For the text-containing cell, return its midpoint in (x, y) coordinate format. 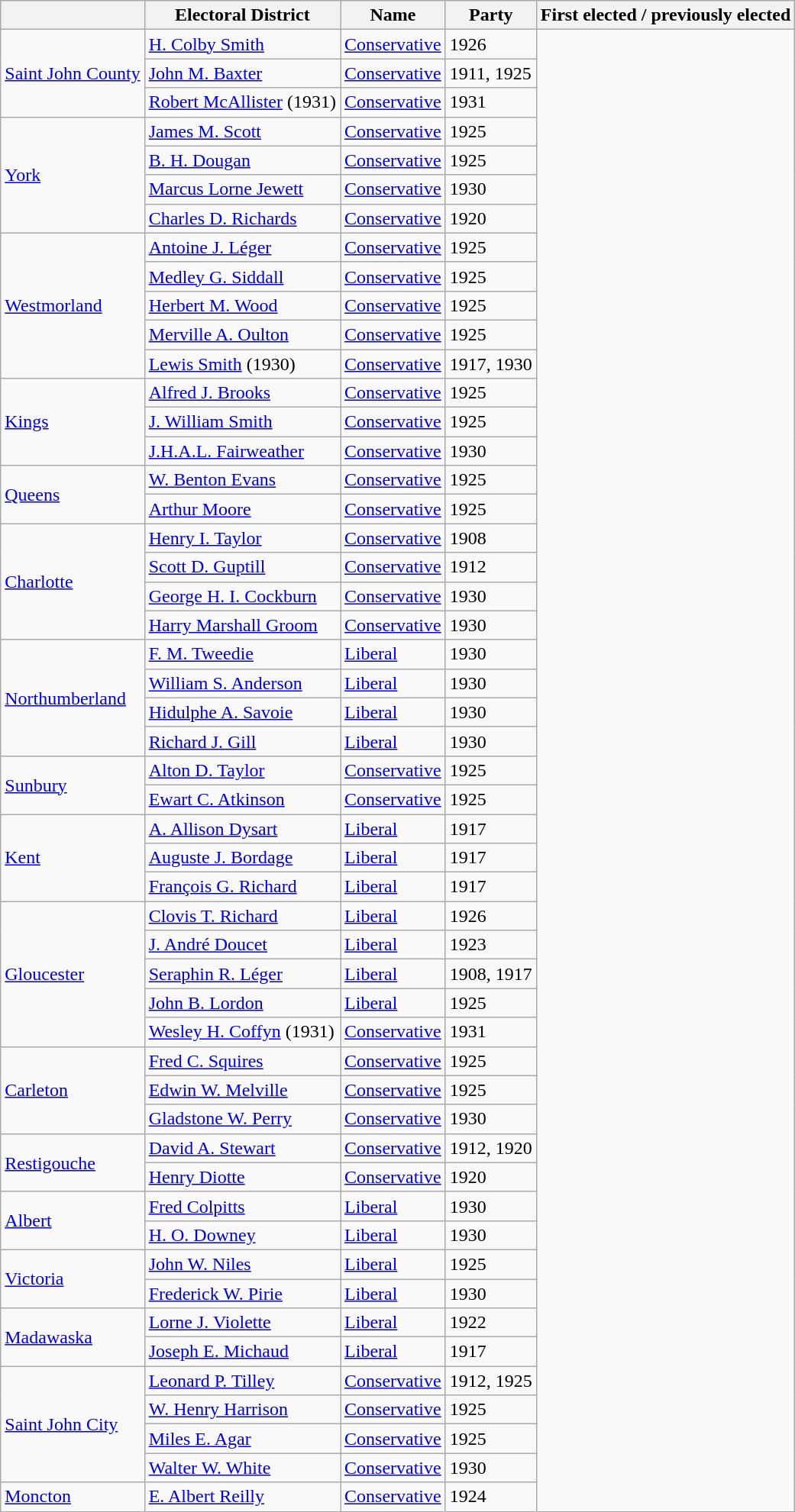
Party (490, 15)
Miles E. Agar (242, 1439)
Auguste J. Bordage (242, 858)
William S. Anderson (242, 683)
1912 (490, 567)
Albert (73, 1220)
J. André Doucet (242, 945)
1911, 1925 (490, 73)
Walter W. White (242, 1468)
Lewis Smith (1930) (242, 364)
1917, 1930 (490, 364)
1908, 1917 (490, 974)
Queens (73, 495)
Richard J. Gill (242, 741)
Henry Diotte (242, 1177)
François G. Richard (242, 887)
E. Albert Reilly (242, 1497)
W. Benton Evans (242, 480)
Lorne J. Violette (242, 1323)
1912, 1920 (490, 1148)
Saint John City (73, 1424)
Fred Colpitts (242, 1206)
Joseph E. Michaud (242, 1352)
Antoine J. Léger (242, 247)
York (73, 175)
Gladstone W. Perry (242, 1119)
1923 (490, 945)
Alfred J. Brooks (242, 393)
Carleton (73, 1090)
Wesley H. Coffyn (1931) (242, 1032)
Arthur Moore (242, 509)
Seraphin R. Léger (242, 974)
1924 (490, 1497)
James M. Scott (242, 131)
Gloucester (73, 974)
David A. Stewart (242, 1148)
Westmorland (73, 305)
B. H. Dougan (242, 160)
John W. Niles (242, 1264)
Sunbury (73, 785)
Marcus Lorne Jewett (242, 189)
Northumberland (73, 698)
Henry I. Taylor (242, 538)
Frederick W. Pirie (242, 1294)
Kent (73, 857)
Fred C. Squires (242, 1061)
H. O. Downey (242, 1235)
Clovis T. Richard (242, 916)
Name (393, 15)
1908 (490, 538)
J. William Smith (242, 422)
Edwin W. Melville (242, 1090)
Hidulphe A. Savoie (242, 712)
H. Colby Smith (242, 44)
George H. I. Cockburn (242, 596)
Herbert M. Wood (242, 305)
John M. Baxter (242, 73)
First elected / previously elected (666, 15)
Victoria (73, 1278)
Electoral District (242, 15)
Saint John County (73, 73)
1922 (490, 1323)
Moncton (73, 1497)
1912, 1925 (490, 1381)
Kings (73, 422)
Harry Marshall Groom (242, 625)
Madawaska (73, 1337)
A. Allison Dysart (242, 828)
Restigouche (73, 1162)
F. M. Tweedie (242, 654)
Medley G. Siddall (242, 276)
Robert McAllister (1931) (242, 102)
Merville A. Oulton (242, 334)
Charlotte (73, 582)
W. Henry Harrison (242, 1410)
Alton D. Taylor (242, 770)
Ewart C. Atkinson (242, 799)
Charles D. Richards (242, 218)
John B. Lordon (242, 1003)
Scott D. Guptill (242, 567)
J.H.A.L. Fairweather (242, 451)
Leonard P. Tilley (242, 1381)
